Locate the cell with the specified text and output its [x, y] center coordinate. 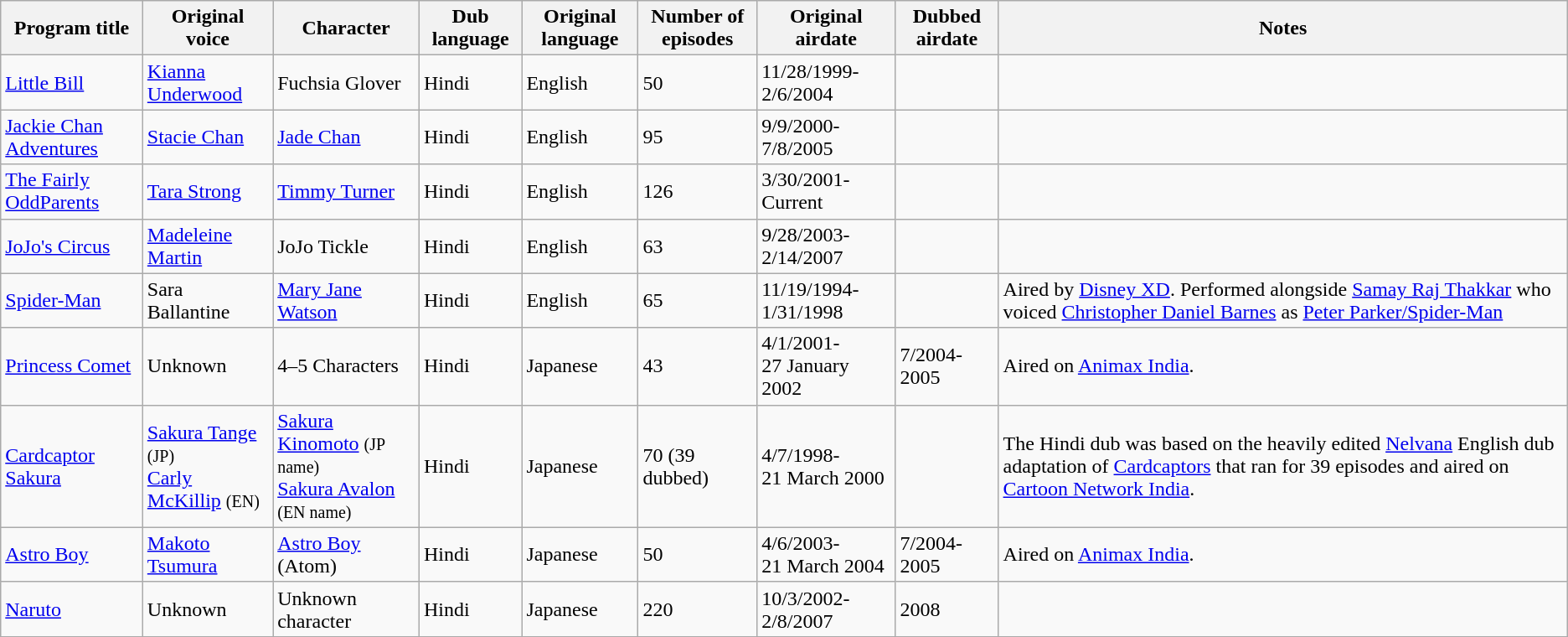
70 (39 dubbed) [698, 466]
Number of episodes [698, 28]
4/6/2003-21 March 2004 [826, 555]
Kianna Underwood [208, 82]
Timmy Turner [347, 191]
Tara Strong [208, 191]
11/19/1994-1/31/1998 [826, 300]
JoJo's Circus [72, 246]
43 [698, 366]
126 [698, 191]
Makoto Tsumura [208, 555]
Astro Boy (Atom) [347, 555]
Original airdate [826, 28]
2008 [946, 609]
Aired by Disney XD. Performed alongside Samay Raj Thakkar who voiced Christopher Daniel Barnes as Peter Parker/Spider-Man [1283, 300]
Character [347, 28]
3/30/2001-Current [826, 191]
JoJo Tickle [347, 246]
Original voice [208, 28]
Dubbed airdate [946, 28]
Spider-Man [72, 300]
9/9/2000-7/8/2005 [826, 137]
63 [698, 246]
Program title [72, 28]
Sakura Kinomoto (JP name) Sakura Avalon (EN name) [347, 466]
4–5 Characters [347, 366]
Stacie Chan [208, 137]
Naruto [72, 609]
11/28/1999-2/6/2004 [826, 82]
Princess Comet [72, 366]
Cardcaptor Sakura [72, 466]
Fuchsia Glover [347, 82]
The Fairly OddParents [72, 191]
9/28/2003-2/14/2007 [826, 246]
4/7/1998-21 March 2000 [826, 466]
220 [698, 609]
Jackie Chan Adventures [72, 137]
95 [698, 137]
4/1/2001-27 January 2002 [826, 366]
Notes [1283, 28]
Astro Boy [72, 555]
65 [698, 300]
Mary Jane Watson [347, 300]
Unknown character [347, 609]
Sara Ballantine [208, 300]
10/3/2002-2/8/2007 [826, 609]
Little Bill [72, 82]
Dub language [470, 28]
Sakura Tange (JP) Carly McKillip (EN) [208, 466]
Original language [580, 28]
Jade Chan [347, 137]
Madeleine Martin [208, 246]
